Locate the cell with the specified text and output its (x, y) center coordinate. 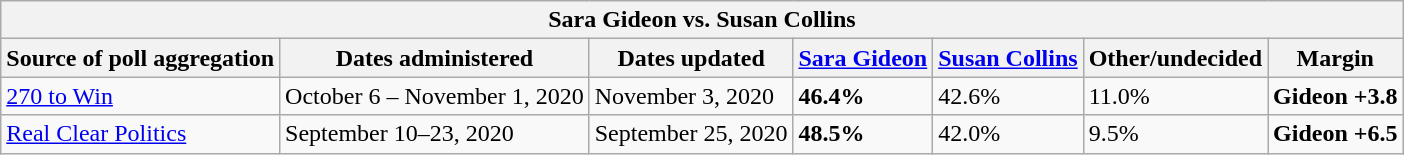
46.4% (863, 96)
Real Clear Politics (140, 134)
42.0% (1008, 134)
Gideon +3.8 (1336, 96)
Source of poll aggregation (140, 58)
11.0% (1175, 96)
Margin (1336, 58)
Dates updated (691, 58)
September 25, 2020 (691, 134)
42.6% (1008, 96)
Sara Gideon (863, 58)
Susan Collins (1008, 58)
November 3, 2020 (691, 96)
September 10–23, 2020 (435, 134)
Gideon +6.5 (1336, 134)
Other/undecided (1175, 58)
October 6 – November 1, 2020 (435, 96)
Dates administered (435, 58)
Sara Gideon vs. Susan Collins (702, 20)
9.5% (1175, 134)
48.5% (863, 134)
270 to Win (140, 96)
